From the cell containing the given text, extract its center point as (X, Y) coordinate. 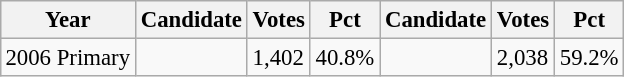
2006 Primary (68, 57)
40.8% (344, 57)
1,402 (278, 57)
59.2% (588, 57)
2,038 (524, 57)
Year (68, 20)
